Capture the cell that displays the provided text and extract its [x, y] central coordinate. 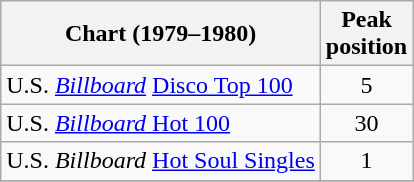
Chart (1979–1980) [161, 34]
5 [366, 85]
U.S. Billboard Hot Soul Singles [161, 161]
U.S. Billboard Hot 100 [161, 123]
1 [366, 161]
U.S. Billboard Disco Top 100 [161, 85]
Peakposition [366, 34]
30 [366, 123]
